Pinpoint the cell where the given text exists, returning its (X, Y) midpoint coordinate. 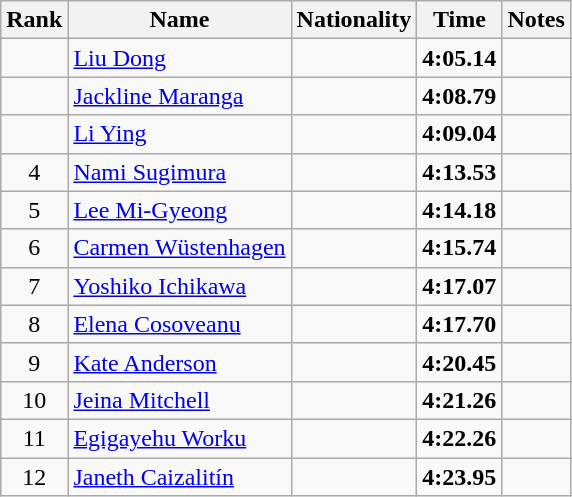
Time (460, 20)
4:22.26 (460, 438)
Elena Cosoveanu (180, 324)
5 (34, 210)
6 (34, 248)
12 (34, 477)
Liu Dong (180, 58)
7 (34, 286)
4 (34, 172)
Lee Mi-Gyeong (180, 210)
11 (34, 438)
4:21.26 (460, 400)
Notes (536, 20)
9 (34, 362)
Janeth Caizalitín (180, 477)
4:15.74 (460, 248)
4:13.53 (460, 172)
Nami Sugimura (180, 172)
Jackline Maranga (180, 96)
4:23.95 (460, 477)
Rank (34, 20)
4:20.45 (460, 362)
Yoshiko Ichikawa (180, 286)
4:08.79 (460, 96)
4:17.07 (460, 286)
4:14.18 (460, 210)
Carmen Wüstenhagen (180, 248)
4:05.14 (460, 58)
8 (34, 324)
Li Ying (180, 134)
10 (34, 400)
Jeina Mitchell (180, 400)
4:17.70 (460, 324)
Name (180, 20)
Kate Anderson (180, 362)
Nationality (354, 20)
Egigayehu Worku (180, 438)
4:09.04 (460, 134)
